For the text-containing cell, return its midpoint in [x, y] coordinate format. 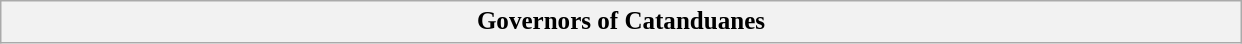
Governors of Catanduanes [621, 22]
